Capture the cell that displays the provided text and extract its (X, Y) central coordinate. 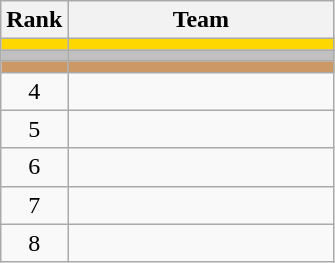
5 (34, 129)
4 (34, 91)
6 (34, 167)
Team (201, 20)
7 (34, 205)
8 (34, 243)
Rank (34, 20)
